Output the (x, y) coordinate of the center of the cell containing the given text.  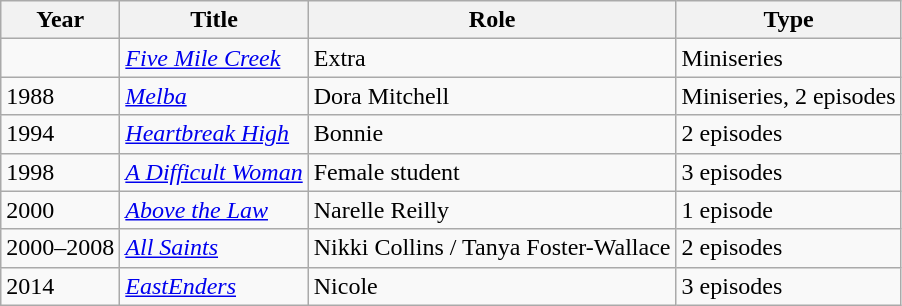
Miniseries (788, 58)
EastEnders (214, 286)
Nikki Collins / Tanya Foster-Wallace (492, 248)
2000 (60, 210)
Role (492, 20)
2014 (60, 286)
A Difficult Woman (214, 172)
Female student (492, 172)
Title (214, 20)
Narelle Reilly (492, 210)
Dora Mitchell (492, 96)
1998 (60, 172)
Heartbreak High (214, 134)
Miniseries, 2 episodes (788, 96)
All Saints (214, 248)
Bonnie (492, 134)
Melba (214, 96)
Above the Law (214, 210)
1988 (60, 96)
1 episode (788, 210)
Type (788, 20)
2000–2008 (60, 248)
Year (60, 20)
Five Mile Creek (214, 58)
Extra (492, 58)
Nicole (492, 286)
1994 (60, 134)
